Find where the given text appears and provide that cell's center as (x, y) coordinate. 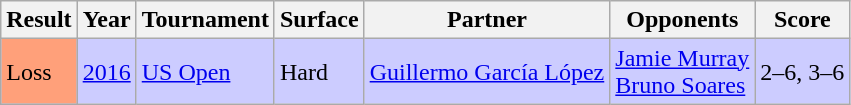
Hard (319, 72)
Jamie Murray Bruno Soares (682, 72)
Result (39, 20)
Score (802, 20)
Partner (487, 20)
2016 (106, 72)
Guillermo García López (487, 72)
Surface (319, 20)
2–6, 3–6 (802, 72)
US Open (205, 72)
Loss (39, 72)
Opponents (682, 20)
Tournament (205, 20)
Year (106, 20)
